Locate the cell with the specified text and output its [x, y] center coordinate. 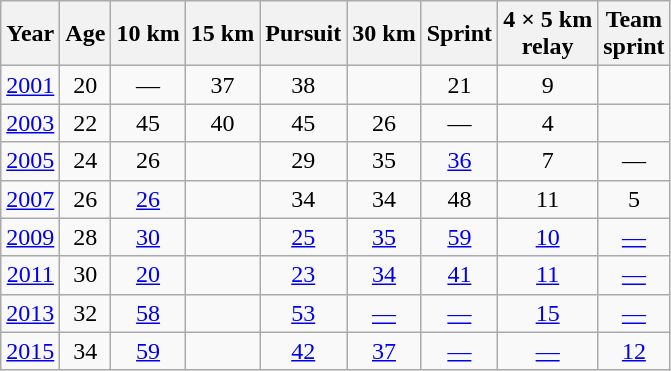
29 [304, 161]
Pursuit [304, 34]
Age [86, 34]
21 [459, 85]
10 [548, 237]
2003 [30, 123]
36 [459, 161]
9 [548, 85]
Year [30, 34]
53 [304, 313]
2009 [30, 237]
12 [634, 351]
4 × 5 kmrelay [548, 34]
38 [304, 85]
22 [86, 123]
32 [86, 313]
2013 [30, 313]
2015 [30, 351]
4 [548, 123]
2011 [30, 275]
2007 [30, 199]
25 [304, 237]
2005 [30, 161]
7 [548, 161]
24 [86, 161]
15 km [222, 34]
30 km [384, 34]
15 [548, 313]
5 [634, 199]
10 km [148, 34]
40 [222, 123]
28 [86, 237]
41 [459, 275]
Sprint [459, 34]
58 [148, 313]
2001 [30, 85]
48 [459, 199]
42 [304, 351]
23 [304, 275]
Teamsprint [634, 34]
